Pinpoint the cell where the given text exists, returning its [X, Y] midpoint coordinate. 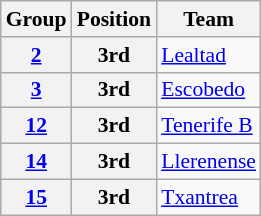
Lealtad [208, 55]
3 [36, 90]
Group [36, 19]
Escobedo [208, 90]
Tenerife B [208, 126]
Txantrea [208, 197]
Team [208, 19]
12 [36, 126]
15 [36, 197]
Position [114, 19]
2 [36, 55]
Llerenense [208, 162]
14 [36, 162]
